Determine the (x, y) coordinate at the center of the cell enclosing the given text.  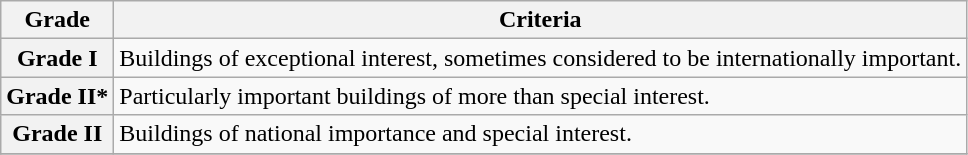
Criteria (540, 20)
Grade (58, 20)
Buildings of exceptional interest, sometimes considered to be internationally important. (540, 58)
Particularly important buildings of more than special interest. (540, 96)
Buildings of national importance and special interest. (540, 134)
Grade I (58, 58)
Grade II (58, 134)
Grade II* (58, 96)
